Determine the [x, y] coordinate at the center of the cell enclosing the given text.  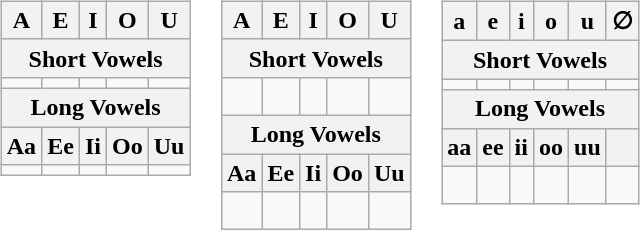
e [493, 21]
oo [550, 147]
a [460, 21]
i [521, 21]
o [550, 21]
∅ [622, 21]
aa [460, 147]
ii [521, 147]
ee [493, 147]
u [588, 21]
uu [588, 147]
